Search for the cell housing the specified text and yield its [X, Y] center coordinate. 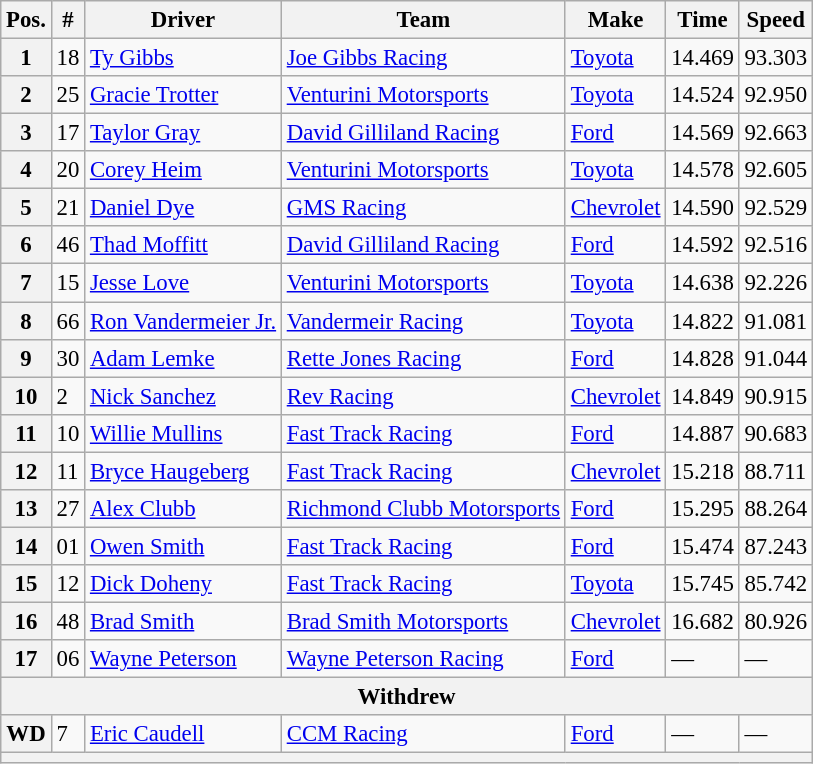
WD [26, 734]
66 [68, 321]
14.590 [702, 208]
Richmond Clubb Motorsports [423, 509]
GMS Racing [423, 208]
Speed [776, 20]
14.849 [702, 396]
15.295 [702, 509]
Pos. [26, 20]
90.915 [776, 396]
Driver [184, 20]
16 [26, 621]
Thad Moffitt [184, 245]
5 [26, 208]
Wayne Peterson Racing [423, 659]
8 [26, 321]
Make [615, 20]
Willie Mullins [184, 433]
80.926 [776, 621]
Jesse Love [184, 283]
Corey Heim [184, 170]
14.828 [702, 358]
46 [68, 245]
92.516 [776, 245]
88.264 [776, 509]
Bryce Haugeberg [184, 471]
Dick Doheny [184, 584]
48 [68, 621]
Adam Lemke [184, 358]
Owen Smith [184, 546]
14.887 [702, 433]
1 [26, 58]
14.822 [702, 321]
Ron Vandermeier Jr. [184, 321]
15.474 [702, 546]
01 [68, 546]
Joe Gibbs Racing [423, 58]
Rev Racing [423, 396]
14.578 [702, 170]
13 [26, 509]
14.469 [702, 58]
14 [26, 546]
15.218 [702, 471]
Daniel Dye [184, 208]
Brad Smith [184, 621]
25 [68, 95]
Brad Smith Motorsports [423, 621]
92.950 [776, 95]
90.683 [776, 433]
92.605 [776, 170]
06 [68, 659]
4 [26, 170]
30 [68, 358]
92.529 [776, 208]
Eric Caudell [184, 734]
14.569 [702, 133]
14.524 [702, 95]
Gracie Trotter [184, 95]
21 [68, 208]
20 [68, 170]
# [68, 20]
91.081 [776, 321]
91.044 [776, 358]
3 [26, 133]
85.742 [776, 584]
15.745 [702, 584]
92.663 [776, 133]
92.226 [776, 283]
Time [702, 20]
14.592 [702, 245]
Withdrew [407, 697]
Wayne Peterson [184, 659]
88.711 [776, 471]
16.682 [702, 621]
87.243 [776, 546]
18 [68, 58]
Taylor Gray [184, 133]
9 [26, 358]
Alex Clubb [184, 509]
Rette Jones Racing [423, 358]
6 [26, 245]
14.638 [702, 283]
93.303 [776, 58]
Nick Sanchez [184, 396]
27 [68, 509]
Team [423, 20]
Ty Gibbs [184, 58]
CCM Racing [423, 734]
Vandermeir Racing [423, 321]
